Locate the cell with the specified text and output its (x, y) center coordinate. 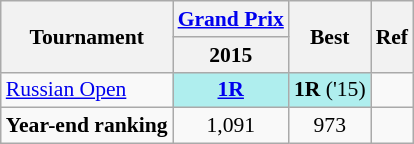
Year-end ranking (87, 126)
Russian Open (87, 90)
1R (231, 90)
2015 (231, 55)
973 (330, 126)
Grand Prix (231, 19)
Ref (392, 36)
1R ('15) (330, 90)
Tournament (87, 36)
Best (330, 36)
1,091 (231, 126)
